Output the [X, Y] coordinate of the center of the cell containing the given text.  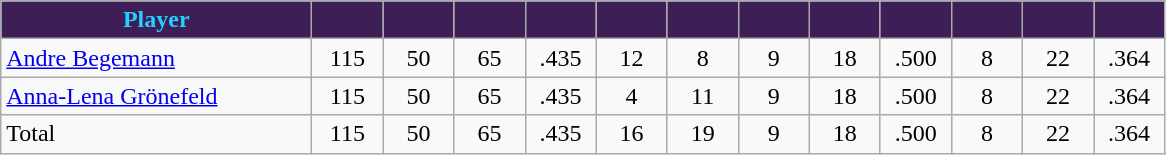
11 [702, 96]
12 [632, 58]
Player [156, 20]
16 [632, 134]
4 [632, 96]
19 [702, 134]
Anna-Lena Grönefeld [156, 96]
Andre Begemann [156, 58]
Total [156, 134]
